Pinpoint the cell where the given text exists, returning its (x, y) midpoint coordinate. 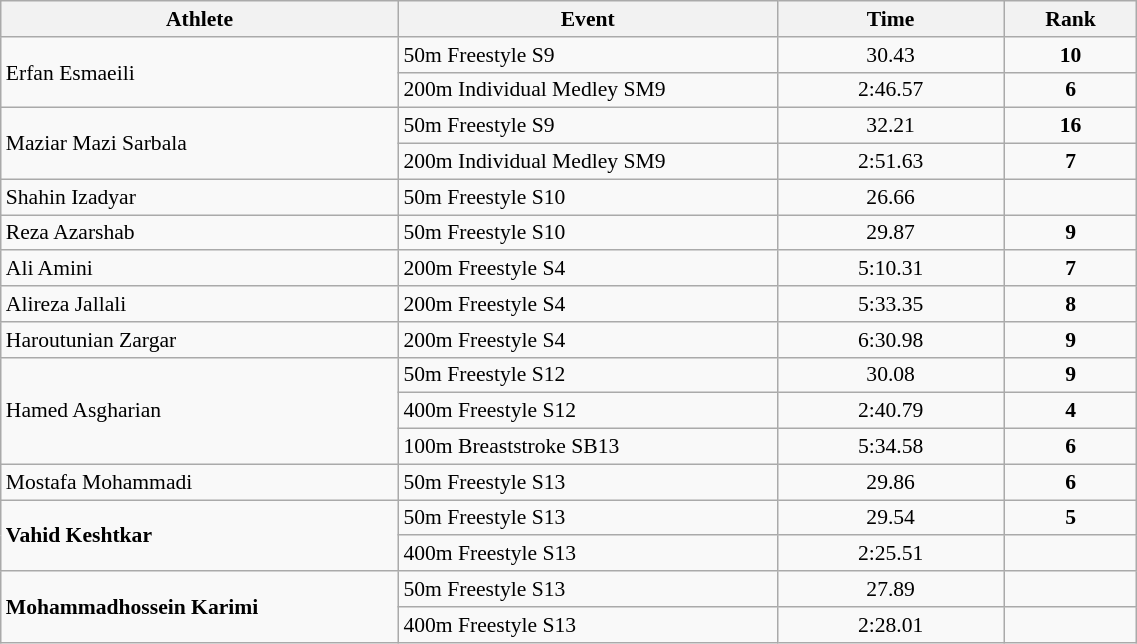
16 (1070, 126)
2:51.63 (890, 162)
400m Freestyle S12 (588, 411)
32.21 (890, 126)
27.89 (890, 589)
Ali Amini (200, 269)
Shahin Izadyar (200, 197)
2:28.01 (890, 625)
2:46.57 (890, 90)
5:33.35 (890, 304)
Hamed Asgharian (200, 410)
Mohammadhossein Karimi (200, 606)
30.08 (890, 375)
29.54 (890, 518)
6:30.98 (890, 340)
Vahid Keshtkar (200, 536)
26.66 (890, 197)
29.87 (890, 233)
5 (1070, 518)
Rank (1070, 19)
Mostafa Mohammadi (200, 482)
4 (1070, 411)
50m Freestyle S12 (588, 375)
Haroutunian Zargar (200, 340)
Event (588, 19)
Alireza Jallali (200, 304)
5:34.58 (890, 447)
29.86 (890, 482)
30.43 (890, 55)
Time (890, 19)
100m Breaststroke SB13 (588, 447)
8 (1070, 304)
Erfan Esmaeili (200, 72)
Maziar Mazi Sarbala (200, 144)
Reza Azarshab (200, 233)
2:25.51 (890, 554)
10 (1070, 55)
2:40.79 (890, 411)
Athlete (200, 19)
5:10.31 (890, 269)
